Pinpoint the cell where the given text exists, returning its (x, y) midpoint coordinate. 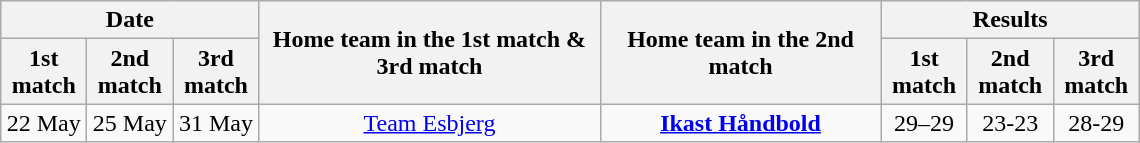
25 May (130, 123)
29–29 (924, 123)
23-23 (1010, 123)
Team Esbjerg (430, 123)
31 May (216, 123)
28-29 (1096, 123)
Date (130, 20)
Ikast Håndbold (740, 123)
Home team in the 1st match & 3rd match (430, 52)
22 May (44, 123)
Home team in the 2nd match (740, 52)
Results (1010, 20)
